Provide the [X, Y] coordinate of the cell's center where the given text is located.  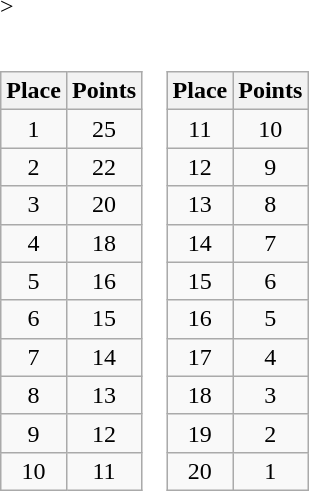
19 [200, 433]
25 [104, 129]
22 [104, 167]
17 [200, 357]
